Return the [x, y] coordinate for the center point of the cell that contains the specified text.  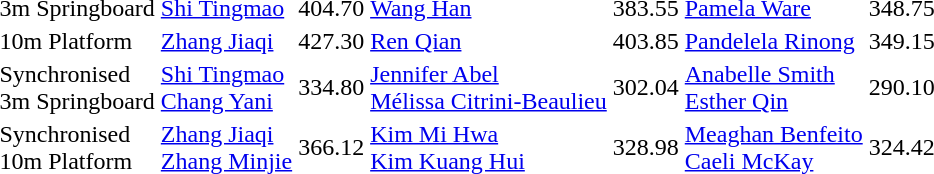
427.30 [332, 41]
Jennifer AbelMélissa Citrini-Beaulieu [489, 88]
Shi TingmaoChang Yani [226, 88]
Ren Qian [489, 41]
334.80 [332, 88]
403.85 [646, 41]
302.04 [646, 88]
Zhang Jiaqi [226, 41]
Anabelle SmithEsther Qin [774, 88]
Pandelela Rinong [774, 41]
